For the text-containing cell, return its midpoint in (X, Y) coordinate format. 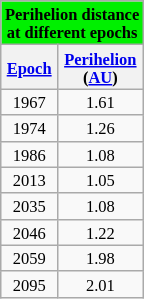
1.61 (100, 102)
1986 (30, 154)
1974 (30, 128)
Epoch (30, 67)
1.22 (100, 232)
Perihelion(AU) (100, 67)
Perihelion distanceat different epochs (72, 23)
2013 (30, 180)
2059 (30, 258)
1.05 (100, 180)
2035 (30, 206)
2046 (30, 232)
2.01 (100, 284)
1.26 (100, 128)
2095 (30, 284)
1967 (30, 102)
1.98 (100, 258)
